Output the (x, y) coordinate of the center of the cell containing the given text.  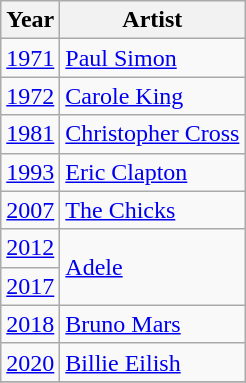
Adele (152, 267)
Paul Simon (152, 58)
2020 (30, 362)
2017 (30, 286)
Bruno Mars (152, 324)
2018 (30, 324)
2007 (30, 210)
1972 (30, 96)
2012 (30, 248)
1971 (30, 58)
Year (30, 20)
1993 (30, 172)
Carole King (152, 96)
1981 (30, 134)
Billie Eilish (152, 362)
The Chicks (152, 210)
Artist (152, 20)
Eric Clapton (152, 172)
Christopher Cross (152, 134)
